Capture the cell that displays the provided text and extract its (X, Y) central coordinate. 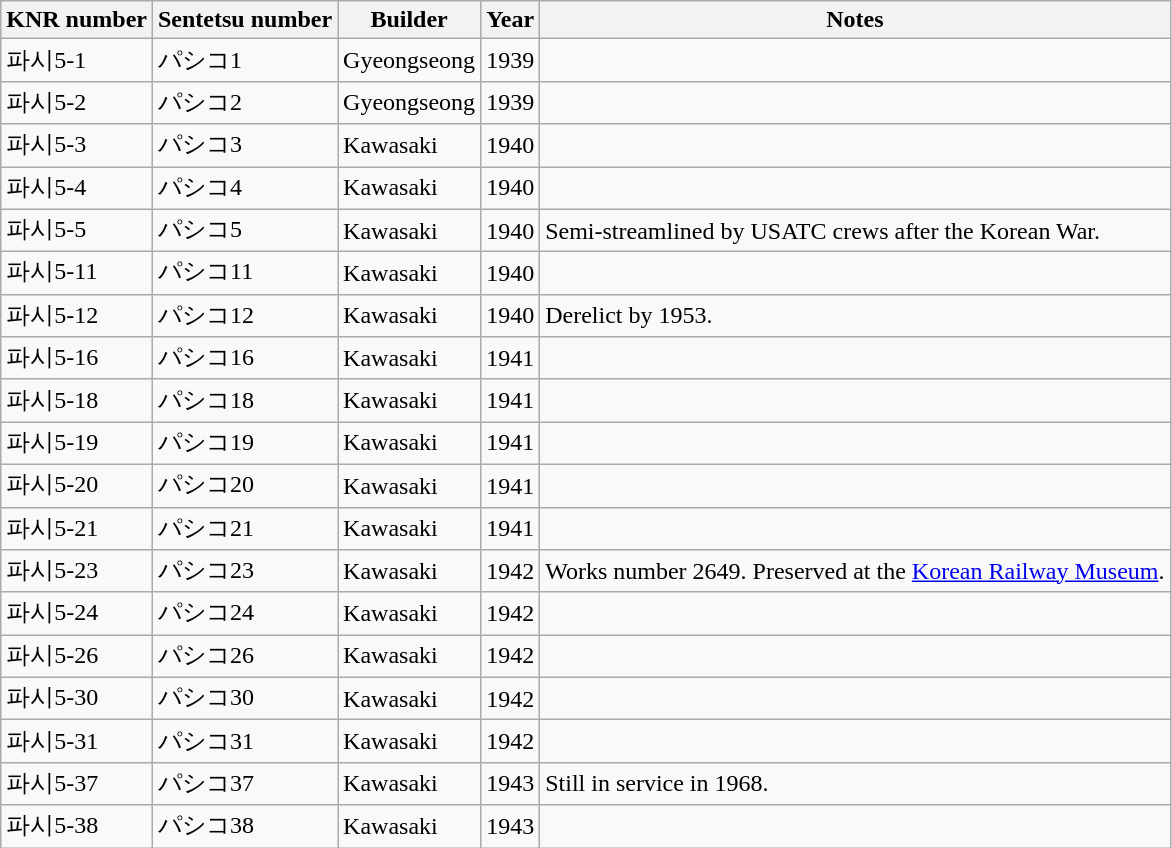
パシコ20 (244, 486)
파시5-21 (77, 528)
파시5-37 (77, 784)
파시5-30 (77, 698)
Derelict by 1953. (855, 316)
파시5-19 (77, 444)
Semi-streamlined by USATC crews after the Korean War. (855, 230)
パシコ5 (244, 230)
パシコ12 (244, 316)
파시5-24 (77, 614)
파시5-12 (77, 316)
파시5-5 (77, 230)
パシコ19 (244, 444)
パシコ18 (244, 400)
パシコ4 (244, 188)
파시5-11 (77, 274)
파시5-16 (77, 358)
パシコ26 (244, 656)
Still in service in 1968. (855, 784)
パシコ21 (244, 528)
파시5-18 (77, 400)
파시5-38 (77, 826)
パシコ31 (244, 742)
パシコ11 (244, 274)
파시5-31 (77, 742)
パシコ23 (244, 572)
파시5-26 (77, 656)
파시5-3 (77, 146)
파시5-23 (77, 572)
パシコ38 (244, 826)
파시5-4 (77, 188)
パシコ16 (244, 358)
パシコ37 (244, 784)
Notes (855, 20)
パシコ24 (244, 614)
파시5-2 (77, 102)
Year (510, 20)
パシコ2 (244, 102)
파시5-1 (77, 60)
パシコ30 (244, 698)
Builder (410, 20)
パシコ1 (244, 60)
Works number 2649. Preserved at the Korean Railway Museum. (855, 572)
파시5-20 (77, 486)
KNR number (77, 20)
パシコ3 (244, 146)
Sentetsu number (244, 20)
